From the cell containing the given text, extract its center point as [x, y] coordinate. 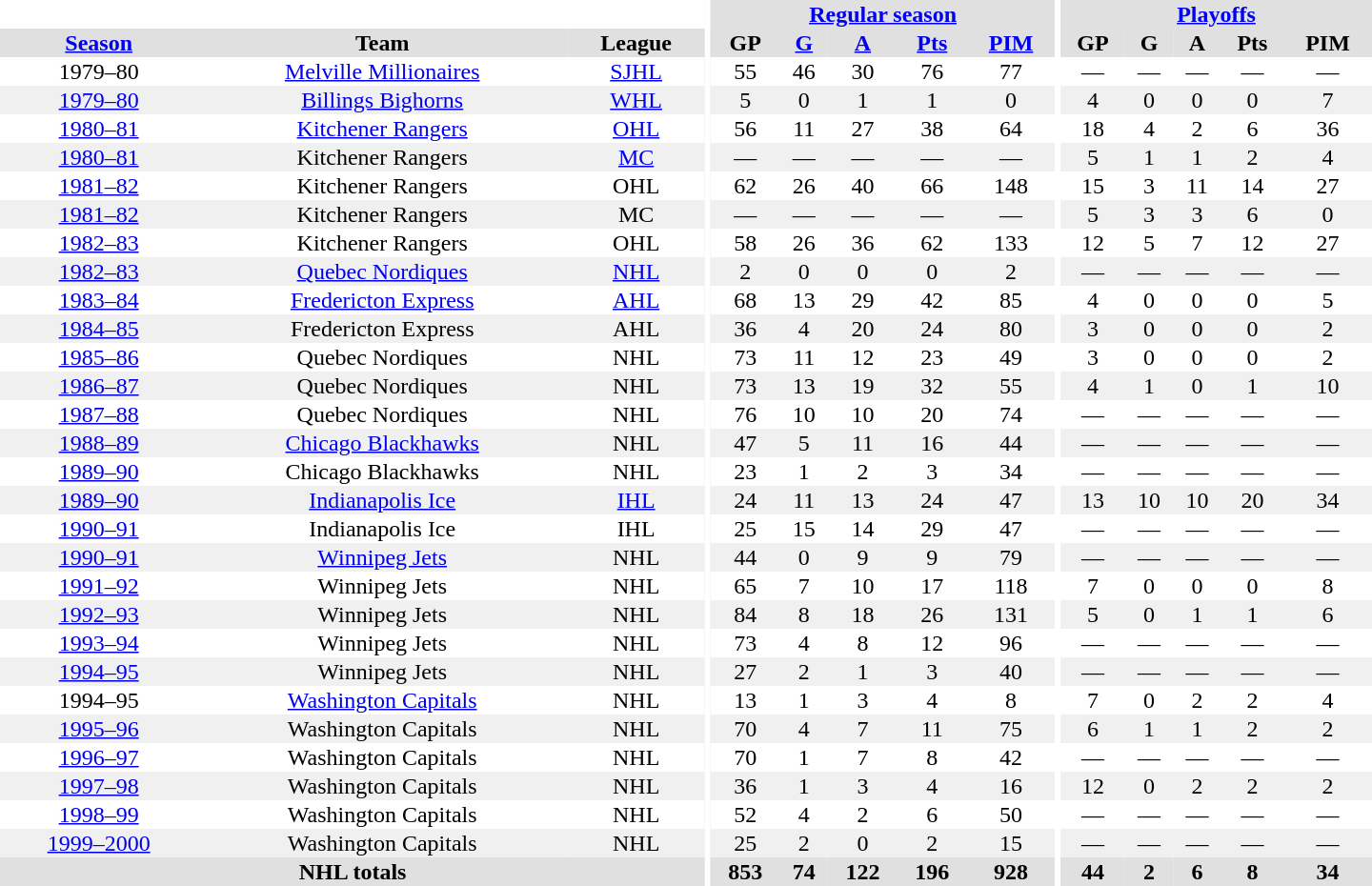
Melville Millionaires [382, 71]
32 [932, 386]
1985–86 [99, 357]
1983–84 [99, 300]
58 [745, 243]
SJHL [636, 71]
1987–88 [99, 414]
1992–93 [99, 614]
1996–97 [99, 757]
65 [745, 586]
19 [863, 386]
75 [1012, 729]
1988–89 [99, 443]
85 [1012, 300]
80 [1012, 329]
196 [932, 872]
Team [382, 43]
133 [1012, 243]
49 [1012, 357]
56 [745, 129]
1986–87 [99, 386]
Billings Bighorns [382, 100]
1991–92 [99, 586]
46 [804, 71]
853 [745, 872]
77 [1012, 71]
50 [1012, 815]
68 [745, 300]
64 [1012, 129]
96 [1012, 643]
52 [745, 815]
38 [932, 129]
1997–98 [99, 786]
118 [1012, 586]
1995–96 [99, 729]
1993–94 [99, 643]
WHL [636, 100]
84 [745, 614]
148 [1012, 186]
NHL totals [353, 872]
League [636, 43]
1999–2000 [99, 843]
122 [863, 872]
79 [1012, 557]
Regular season [883, 14]
Season [99, 43]
30 [863, 71]
1984–85 [99, 329]
Playoffs [1216, 14]
17 [932, 586]
131 [1012, 614]
1998–99 [99, 815]
66 [932, 186]
928 [1012, 872]
